Determine the [X, Y] coordinate at the center of the cell enclosing the given text.  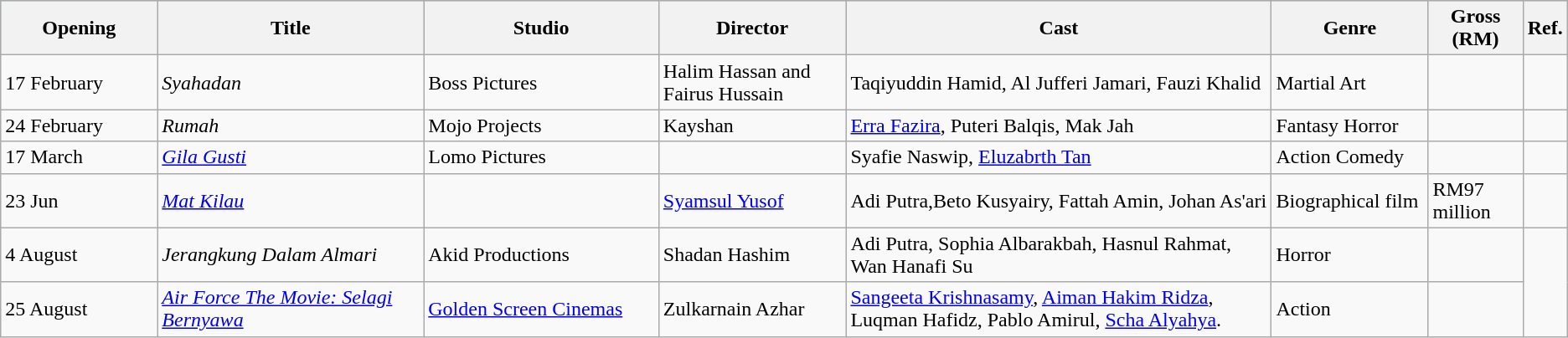
Ref. [1545, 28]
Horror [1350, 254]
Syafie Naswip, Eluzabrth Tan [1059, 157]
17 February [79, 82]
Studio [541, 28]
25 August [79, 310]
Mat Kilau [291, 201]
Air Force The Movie: Selagi Bernyawa [291, 310]
Boss Pictures [541, 82]
Adi Putra,Beto Kusyairy, Fattah Amin, Johan As'ari [1059, 201]
Action [1350, 310]
Director [752, 28]
Action Comedy [1350, 157]
Lomo Pictures [541, 157]
Syahadan [291, 82]
Zulkarnain Azhar [752, 310]
Syamsul Yusof [752, 201]
Sangeeta Krishnasamy, Aiman Hakim Ridza, Luqman Hafidz, Pablo Amirul, Scha Alyahya. [1059, 310]
Gila Gusti [291, 157]
Shadan Hashim [752, 254]
Kayshan [752, 125]
Mojo Projects [541, 125]
24 February [79, 125]
Cast [1059, 28]
Martial Art [1350, 82]
4 August [79, 254]
Jerangkung Dalam Almari [291, 254]
Biographical film [1350, 201]
Fantasy Horror [1350, 125]
17 March [79, 157]
Taqiyuddin Hamid, Al Jufferi Jamari, Fauzi Khalid [1059, 82]
Gross (RM) [1476, 28]
RM97 million [1476, 201]
Akid Productions [541, 254]
23 Jun [79, 201]
Erra Fazira, Puteri Balqis, Mak Jah [1059, 125]
Rumah [291, 125]
Golden Screen Cinemas [541, 310]
Genre [1350, 28]
Adi Putra, Sophia Albarakbah, Hasnul Rahmat, Wan Hanafi Su [1059, 254]
Opening [79, 28]
Title [291, 28]
Halim Hassan and Fairus Hussain [752, 82]
